Pinpoint the cell where the given text exists, returning its (x, y) midpoint coordinate. 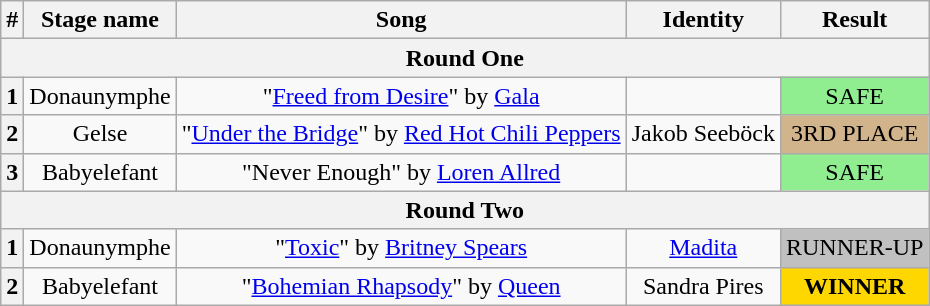
"Never Enough" by Loren Allred (401, 172)
Result (854, 20)
RUNNER-UP (854, 248)
WINNER (854, 286)
3RD PLACE (854, 134)
Gelse (100, 134)
Round Two (465, 210)
Sandra Pires (703, 286)
Identity (703, 20)
"Freed from Desire" by Gala (401, 96)
3 (12, 172)
Jakob Seeböck (703, 134)
Madita (703, 248)
Song (401, 20)
Stage name (100, 20)
Round One (465, 58)
"Bohemian Rhapsody" by Queen (401, 286)
# (12, 20)
"Under the Bridge" by Red Hot Chili Peppers (401, 134)
"Toxic" by Britney Spears (401, 248)
